Extract the [X, Y] coordinate from the center of the cell holding the provided text.  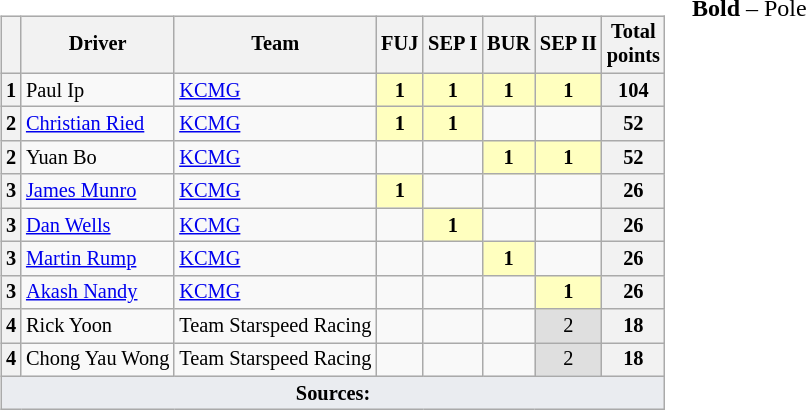
Driver [98, 45]
Yuan Bo [98, 158]
Akash Nandy [98, 292]
FUJ [400, 45]
Paul Ip [98, 90]
Sources: [333, 393]
Rick Yoon [98, 326]
104 [634, 90]
Dan Wells [98, 225]
Chong Yau Wong [98, 360]
Christian Ried [98, 124]
SEP I [452, 45]
SEP II [568, 45]
BUR [508, 45]
Totalpoints [634, 45]
Martin Rump [98, 259]
Team [275, 45]
James Munro [98, 191]
